Determine the [X, Y] coordinate at the center of the cell enclosing the given text.  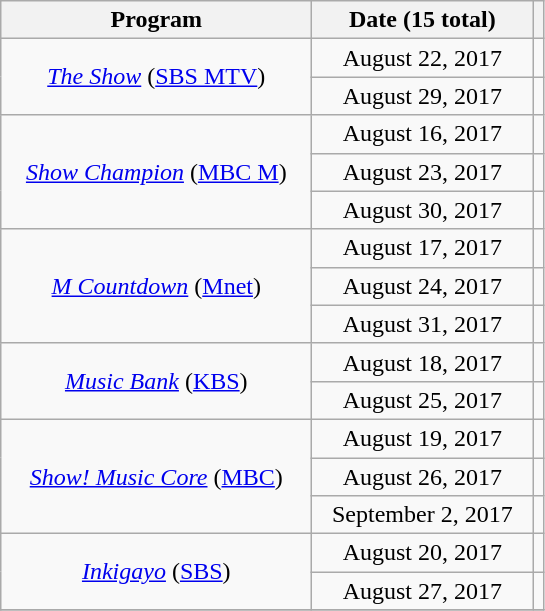
August 23, 2017 [422, 172]
Inkigayo (SBS) [156, 572]
August 17, 2017 [422, 248]
August 24, 2017 [422, 286]
M Countdown (Mnet) [156, 286]
Program [156, 20]
August 27, 2017 [422, 591]
August 16, 2017 [422, 134]
August 25, 2017 [422, 400]
August 18, 2017 [422, 362]
August 31, 2017 [422, 324]
August 20, 2017 [422, 553]
Show! Music Core (MBC) [156, 476]
August 30, 2017 [422, 210]
August 22, 2017 [422, 58]
September 2, 2017 [422, 515]
Date (15 total) [422, 20]
August 29, 2017 [422, 96]
August 19, 2017 [422, 438]
Music Bank (KBS) [156, 381]
August 26, 2017 [422, 477]
Show Champion (MBC M) [156, 172]
The Show (SBS MTV) [156, 77]
